Return [X, Y] of the center of cell containing provided text 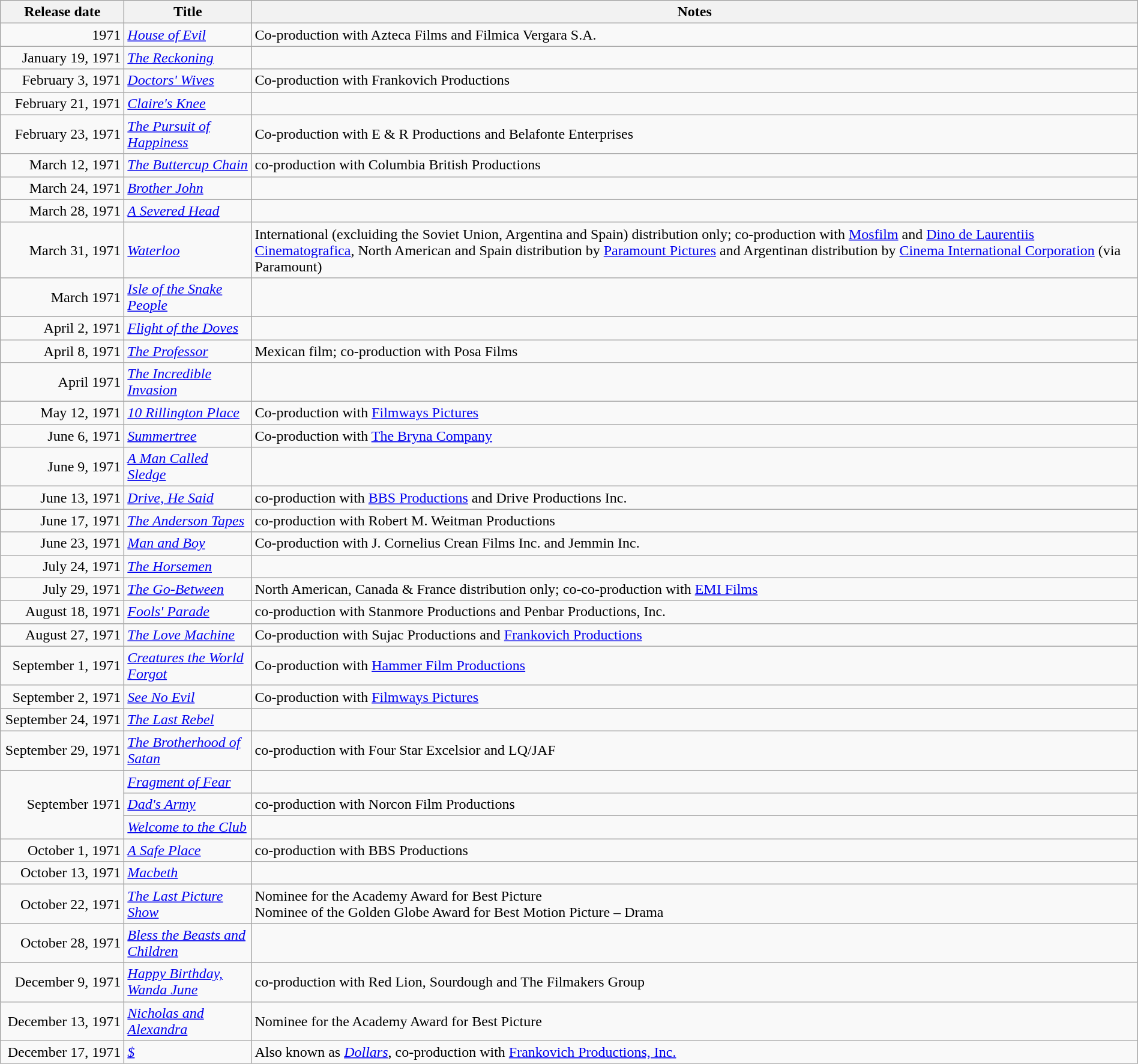
October 13, 1971 [62, 873]
Welcome to the Club [188, 827]
April 1971 [62, 382]
The Buttercup Chain [188, 165]
Man and Boy [188, 543]
Co-production with The Bryna Company [694, 436]
Fragment of Fear [188, 781]
The Brotherhood of Satan [188, 751]
Nominee for the Academy Award for Best PictureNominee of the Golden Globe Award for Best Motion Picture – Drama [694, 904]
Co-production with Hammer Film Productions [694, 665]
Isle of the Snake People [188, 297]
Co-production with Azteca Films and Filmica Vergara S.A. [694, 35]
Release date [62, 12]
The Reckoning [188, 58]
Mexican film; co-production with Posa Films [694, 351]
Nicholas and Alexandra [188, 1021]
The Go-Between [188, 589]
Co-production with Frankovich Productions [694, 80]
A Safe Place [188, 850]
co-production with BBS Productions and Drive Productions Inc. [694, 498]
Title [188, 12]
co-production with Norcon Film Productions [694, 805]
Flight of the Doves [188, 328]
North American, Canada & France distribution only; co-co-production with EMI Films [694, 589]
Bless the Beasts and Children [188, 943]
December 9, 1971 [62, 982]
Notes [694, 12]
June 6, 1971 [62, 436]
December 17, 1971 [62, 1052]
Drive, He Said [188, 498]
co-production with BBS Productions [694, 850]
February 21, 1971 [62, 103]
co-production with Red Lion, Sourdough and The Filmakers Group [694, 982]
March 28, 1971 [62, 211]
co-production with Four Star Excelsior and LQ/JAF [694, 751]
September 1971 [62, 804]
See No Evil [188, 697]
The Pursuit of Happiness [188, 135]
Co-production with Sujac Productions and Frankovich Productions [694, 635]
Summertree [188, 436]
October 1, 1971 [62, 850]
Co-production with E & R Productions and Belafonte Enterprises [694, 135]
The Horsemen [188, 566]
Happy Birthday, Wanda June [188, 982]
October 22, 1971 [62, 904]
October 28, 1971 [62, 943]
March 24, 1971 [62, 188]
May 12, 1971 [62, 413]
August 18, 1971 [62, 612]
co-production with Stanmore Productions and Penbar Productions, Inc. [694, 612]
Dad's Army [188, 805]
March 12, 1971 [62, 165]
September 29, 1971 [62, 751]
co-production with Robert M. Weitman Productions [694, 521]
$ [188, 1052]
June 23, 1971 [62, 543]
1971 [62, 35]
The Anderson Tapes [188, 521]
July 24, 1971 [62, 566]
Claire's Knee [188, 103]
February 23, 1971 [62, 135]
The Incredible Invasion [188, 382]
June 13, 1971 [62, 498]
Doctors' Wives [188, 80]
September 2, 1971 [62, 697]
Macbeth [188, 873]
February 3, 1971 [62, 80]
April 2, 1971 [62, 328]
The Love Machine [188, 635]
10 Rillington Place [188, 413]
co-production with Columbia British Productions [694, 165]
The Professor [188, 351]
June 9, 1971 [62, 467]
The Last Picture Show [188, 904]
June 17, 1971 [62, 521]
April 8, 1971 [62, 351]
September 24, 1971 [62, 719]
A Man Called Sledge [188, 467]
Brother John [188, 188]
Also known as Dollars, co-production with Frankovich Productions, Inc. [694, 1052]
December 13, 1971 [62, 1021]
Nominee for the Academy Award for Best Picture [694, 1021]
A Severed Head [188, 211]
March 1971 [62, 297]
House of Evil [188, 35]
Waterloo [188, 250]
Fools' Parade [188, 612]
August 27, 1971 [62, 635]
Creatures the World Forgot [188, 665]
Co-production with J. Cornelius Crean Films Inc. and Jemmin Inc. [694, 543]
January 19, 1971 [62, 58]
September 1, 1971 [62, 665]
July 29, 1971 [62, 589]
The Last Rebel [188, 719]
March 31, 1971 [62, 250]
